Extract the (x, y) coordinate from the center of the cell holding the provided text.  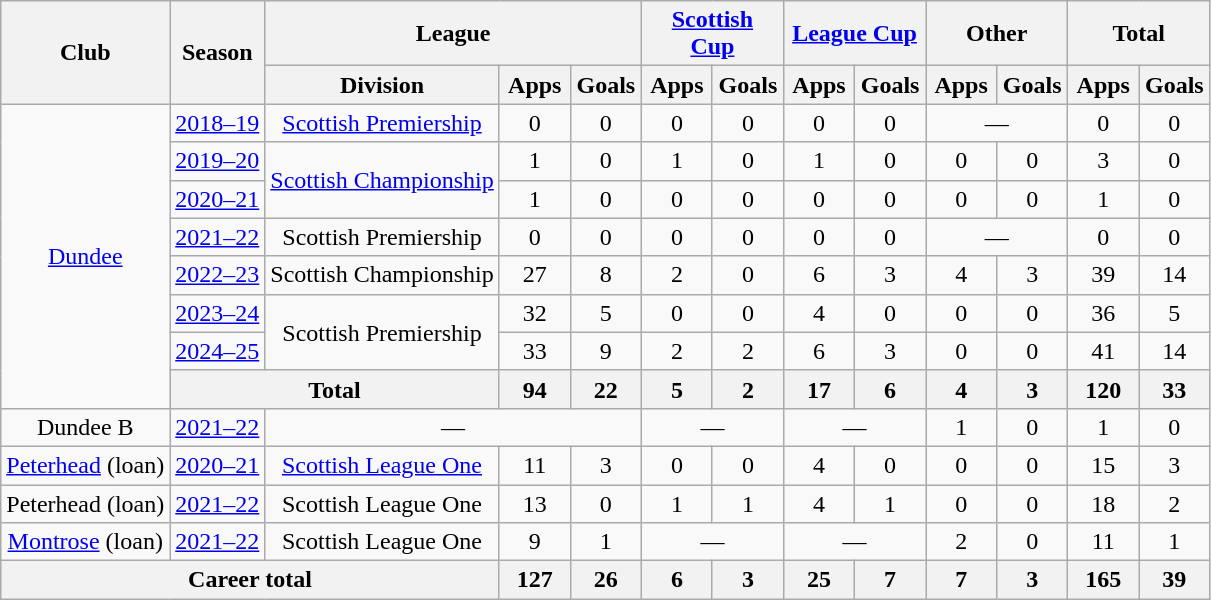
26 (606, 580)
League Cup (854, 34)
2022–23 (218, 275)
Dundee B (86, 427)
25 (818, 580)
2019–20 (218, 161)
Dundee (86, 256)
127 (534, 580)
17 (818, 389)
15 (1104, 465)
32 (534, 313)
2018–19 (218, 123)
41 (1104, 351)
Montrose (loan) (86, 542)
2024–25 (218, 351)
18 (1104, 503)
13 (534, 503)
36 (1104, 313)
165 (1104, 580)
Scottish Cup (712, 34)
League (454, 34)
8 (606, 275)
22 (606, 389)
27 (534, 275)
Career total (250, 580)
120 (1104, 389)
Division (382, 85)
Season (218, 52)
Club (86, 52)
2023–24 (218, 313)
Other (997, 34)
94 (534, 389)
